Return [x, y] of the center of cell containing provided text 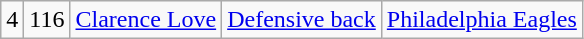
Philadelphia Eagles [482, 20]
116 [47, 20]
4 [12, 20]
Defensive back [302, 20]
Clarence Love [146, 20]
